Find where the given text appears and provide that cell's center as [x, y] coordinate. 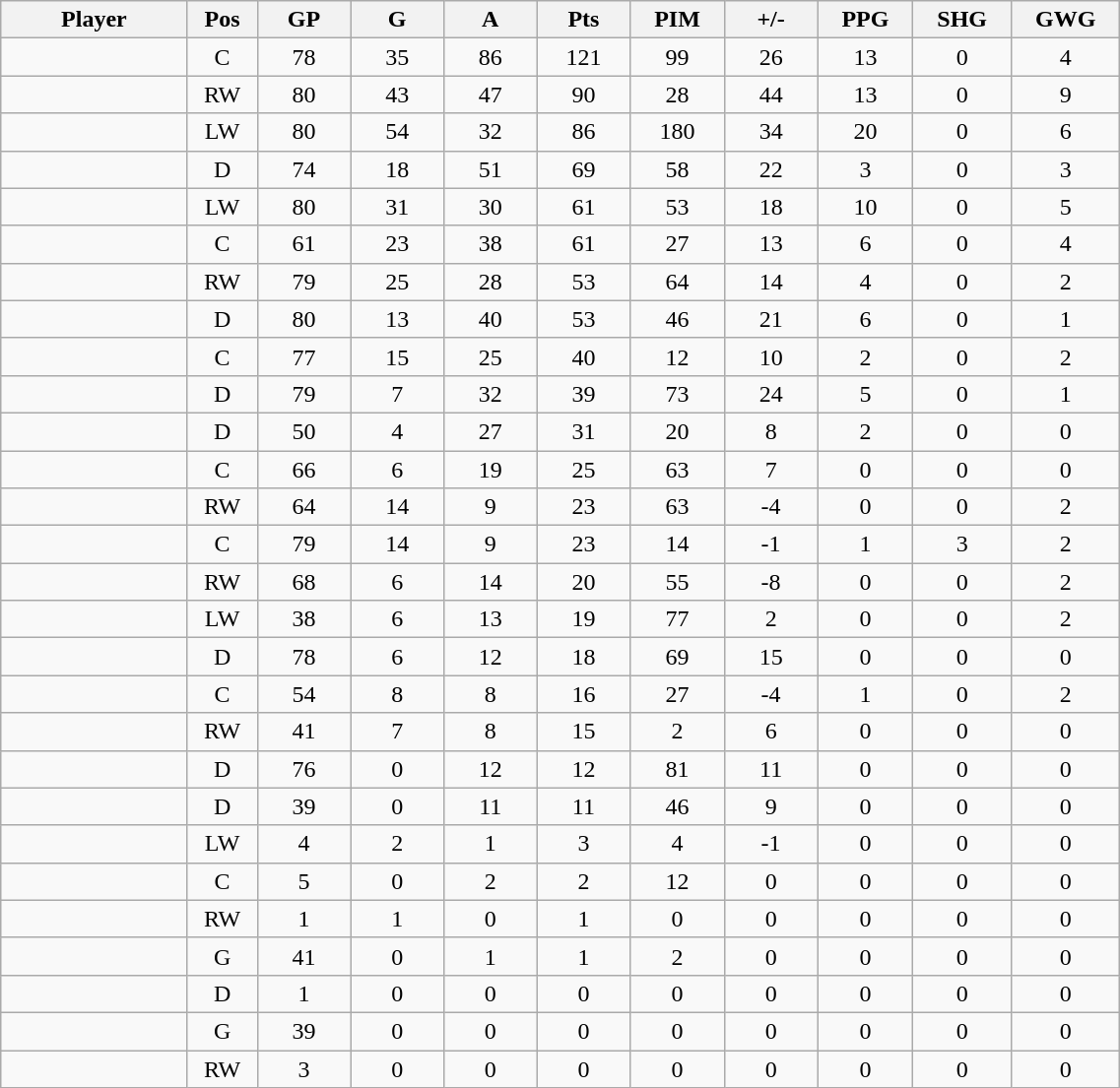
16 [583, 694]
58 [678, 169]
99 [678, 57]
24 [770, 394]
PIM [678, 20]
47 [491, 95]
34 [770, 132]
PPG [865, 20]
81 [678, 769]
22 [770, 169]
55 [678, 582]
GP [303, 20]
GWG [1065, 20]
26 [770, 57]
A [491, 20]
+/- [770, 20]
180 [678, 132]
121 [583, 57]
21 [770, 319]
SHG [962, 20]
90 [583, 95]
76 [303, 769]
Player [95, 20]
66 [303, 470]
51 [491, 169]
68 [303, 582]
44 [770, 95]
Pts [583, 20]
74 [303, 169]
43 [398, 95]
Pos [223, 20]
50 [303, 431]
35 [398, 57]
-8 [770, 582]
30 [491, 207]
73 [678, 394]
